Find where the given text appears and provide that cell's center as (X, Y) coordinate. 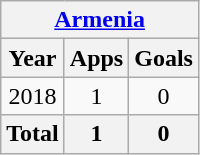
Total (33, 134)
Apps (96, 58)
Year (33, 58)
Armenia (100, 20)
2018 (33, 96)
Goals (164, 58)
